Return the [x, y] coordinate for the center point of the cell that contains the specified text.  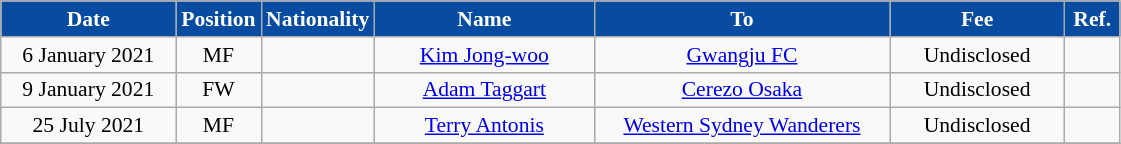
Terry Antonis [484, 126]
6 January 2021 [88, 55]
Kim Jong-woo [484, 55]
FW [218, 90]
Fee [978, 19]
Name [484, 19]
Ref. [1092, 19]
Cerezo Osaka [742, 90]
Date [88, 19]
Nationality [318, 19]
9 January 2021 [88, 90]
To [742, 19]
Western Sydney Wanderers [742, 126]
Position [218, 19]
Adam Taggart [484, 90]
Gwangju FC [742, 55]
25 July 2021 [88, 126]
